Return [X, Y] of the center of cell containing provided text 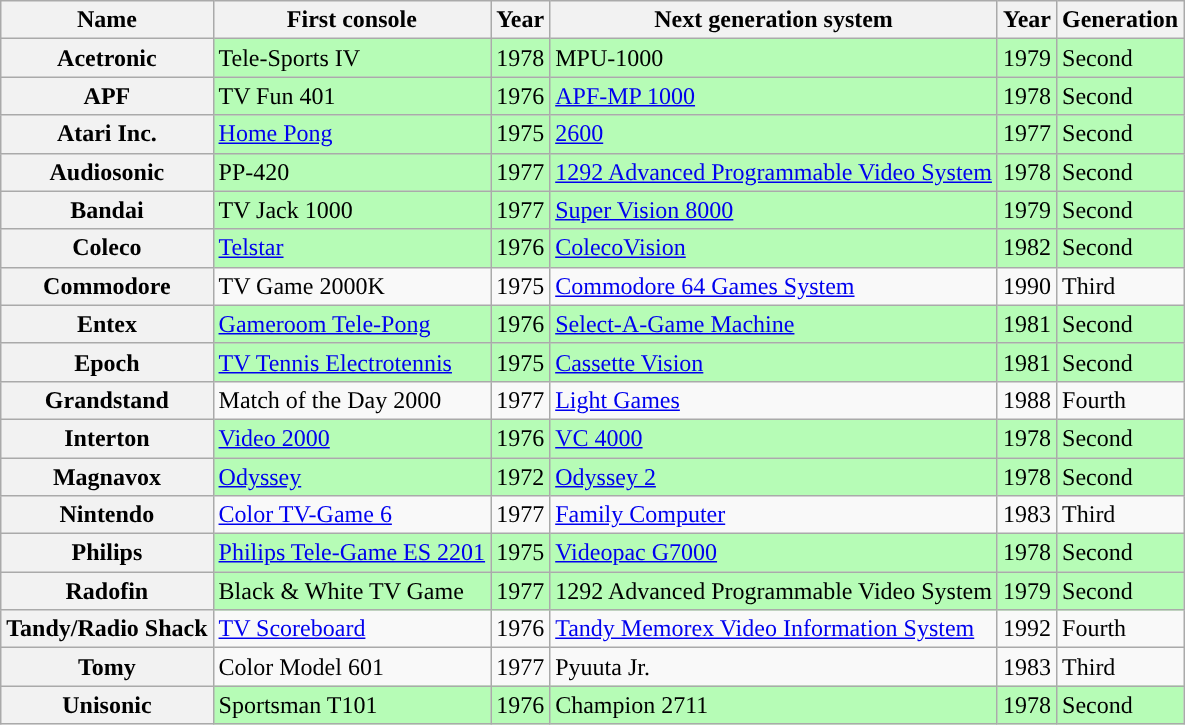
1992 [1026, 629]
Bandai [107, 210]
1982 [1026, 248]
Videopac G7000 [774, 553]
TV Game 2000K [352, 286]
Tomy [107, 667]
Nintendo [107, 515]
ColecoVision [774, 248]
Entex [107, 324]
Acetronic [107, 58]
Sportsman T101 [352, 705]
APF [107, 96]
Family Computer [774, 515]
TV Tennis Electrotennis [352, 362]
TV Fun 401 [352, 96]
Pyuuta Jr. [774, 667]
Odyssey [352, 477]
Philips [107, 553]
Select-A-Game Machine [774, 324]
Interton [107, 438]
Color Model 601 [352, 667]
Grandstand [107, 400]
TV Scoreboard [352, 629]
Gameroom Tele-Pong [352, 324]
Video 2000 [352, 438]
APF-MP 1000 [774, 96]
Light Games [774, 400]
1988 [1026, 400]
Commodore [107, 286]
Tandy Memorex Video Information System [774, 629]
TV Jack 1000 [352, 210]
Next generation system [774, 20]
Magnavox [107, 477]
VC 4000 [774, 438]
Match of the Day 2000 [352, 400]
Tandy/Radio Shack [107, 629]
Color TV-Game 6 [352, 515]
Coleco [107, 248]
Cassette Vision [774, 362]
Epoch [107, 362]
1990 [1026, 286]
1972 [520, 477]
Tele-Sports IV [352, 58]
Name [107, 20]
Audiosonic [107, 172]
PP-420 [352, 172]
Odyssey 2 [774, 477]
Telstar [352, 248]
Unisonic [107, 705]
Home Pong [352, 134]
2600 [774, 134]
Black & White TV Game [352, 591]
Generation [1120, 20]
Champion 2711 [774, 705]
MPU-1000 [774, 58]
Super Vision 8000 [774, 210]
Atari Inc. [107, 134]
Commodore 64 Games System [774, 286]
Philips Tele-Game ES 2201 [352, 553]
Radofin [107, 591]
First console [352, 20]
